Locate the cell with the specified text and output its [X, Y] center coordinate. 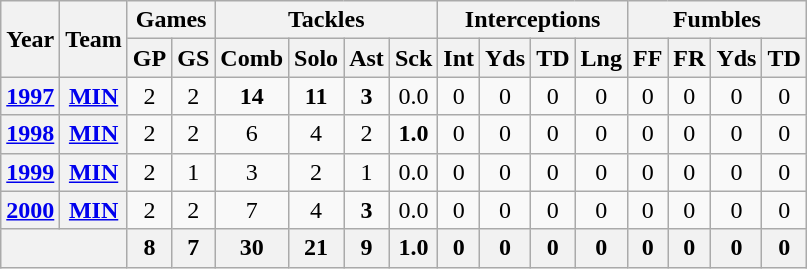
Int [459, 58]
Interceptions [533, 20]
GP [149, 58]
9 [367, 248]
14 [252, 96]
11 [316, 96]
1997 [30, 96]
2000 [30, 210]
6 [252, 134]
Year [30, 39]
Tackles [326, 20]
Lng [601, 58]
GS [194, 58]
Sck [413, 58]
Ast [367, 58]
Solo [316, 58]
Fumbles [716, 20]
8 [149, 248]
Games [170, 20]
1999 [30, 172]
1998 [30, 134]
21 [316, 248]
Comb [252, 58]
Team [94, 39]
FR [690, 58]
FF [647, 58]
30 [252, 248]
